Extract the [X, Y] coordinate from the center of the cell holding the provided text.  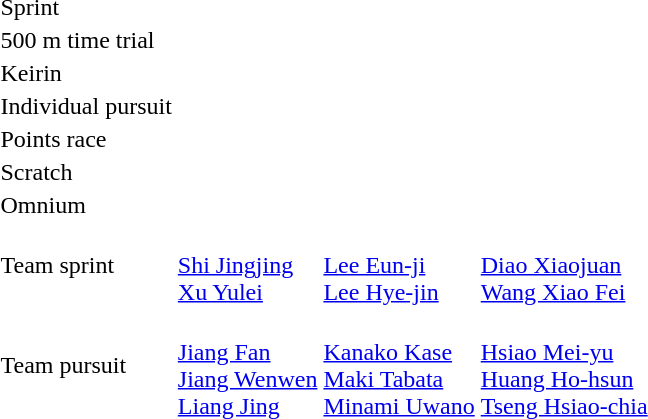
Lee Eun-jiLee Hye-jin [399, 265]
Shi JingjingXu Yulei [248, 265]
